Output the [x, y] coordinate of the center of the cell containing the given text.  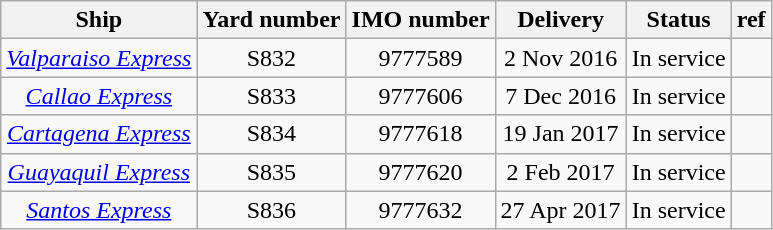
S836 [272, 210]
Status [678, 20]
Callao Express [99, 96]
9777632 [420, 210]
Yard number [272, 20]
2 Nov 2016 [560, 58]
Santos Express [99, 210]
9777618 [420, 134]
S835 [272, 172]
S832 [272, 58]
ref [751, 20]
Valparaiso Express [99, 58]
Delivery [560, 20]
7 Dec 2016 [560, 96]
19 Jan 2017 [560, 134]
S833 [272, 96]
9777606 [420, 96]
27 Apr 2017 [560, 210]
Cartagena Express [99, 134]
S834 [272, 134]
IMO number [420, 20]
9777589 [420, 58]
2 Feb 2017 [560, 172]
Ship [99, 20]
Guayaquil Express [99, 172]
9777620 [420, 172]
